Determine the (X, Y) coordinate at the center of the cell enclosing the given text.  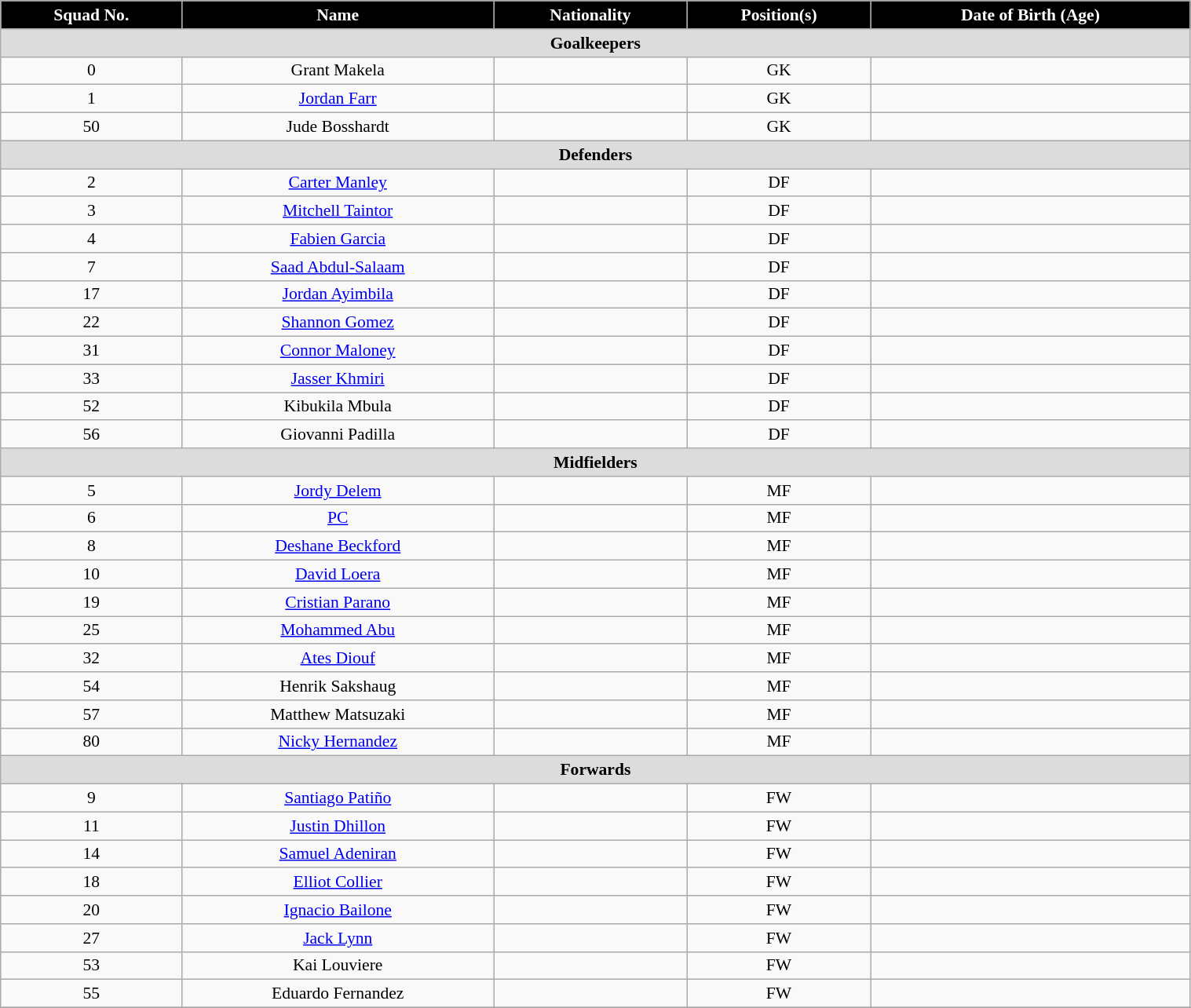
Shannon Gomez (338, 323)
55 (91, 994)
Carter Manley (338, 183)
Squad No. (91, 15)
Jordan Ayimbila (338, 294)
11 (91, 826)
Connor Maloney (338, 351)
27 (91, 938)
Henrik Sakshaug (338, 686)
Goalkeepers (595, 43)
Santiago Patiño (338, 798)
Name (338, 15)
Nationality (590, 15)
Mitchell Taintor (338, 211)
3 (91, 211)
Kai Louviere (338, 966)
17 (91, 294)
56 (91, 435)
Ignacio Bailone (338, 910)
Defenders (595, 155)
18 (91, 882)
5 (91, 491)
Justin Dhillon (338, 826)
53 (91, 966)
22 (91, 323)
Jordan Farr (338, 99)
Eduardo Fernandez (338, 994)
8 (91, 546)
Midfielders (595, 462)
Deshane Beckford (338, 546)
20 (91, 910)
Jasser Khmiri (338, 378)
Saad Abdul-Salaam (338, 267)
6 (91, 518)
Date of Birth (Age) (1030, 15)
0 (91, 71)
31 (91, 351)
Position(s) (779, 15)
Mohammed Abu (338, 630)
David Loera (338, 575)
Ates Diouf (338, 659)
Fabien Garcia (338, 239)
14 (91, 854)
52 (91, 407)
Forwards (595, 770)
Jack Lynn (338, 938)
19 (91, 602)
PC (338, 518)
2 (91, 183)
1 (91, 99)
50 (91, 127)
10 (91, 575)
25 (91, 630)
Giovanni Padilla (338, 435)
32 (91, 659)
7 (91, 267)
Grant Makela (338, 71)
Matthew Matsuzaki (338, 714)
54 (91, 686)
80 (91, 742)
33 (91, 378)
Cristian Parano (338, 602)
9 (91, 798)
Nicky Hernandez (338, 742)
Jordy Delem (338, 491)
Elliot Collier (338, 882)
Jude Bosshardt (338, 127)
Kibukila Mbula (338, 407)
57 (91, 714)
4 (91, 239)
Samuel Adeniran (338, 854)
